Detect which cell encompasses the target text, then output its (X, Y) center coordinate. 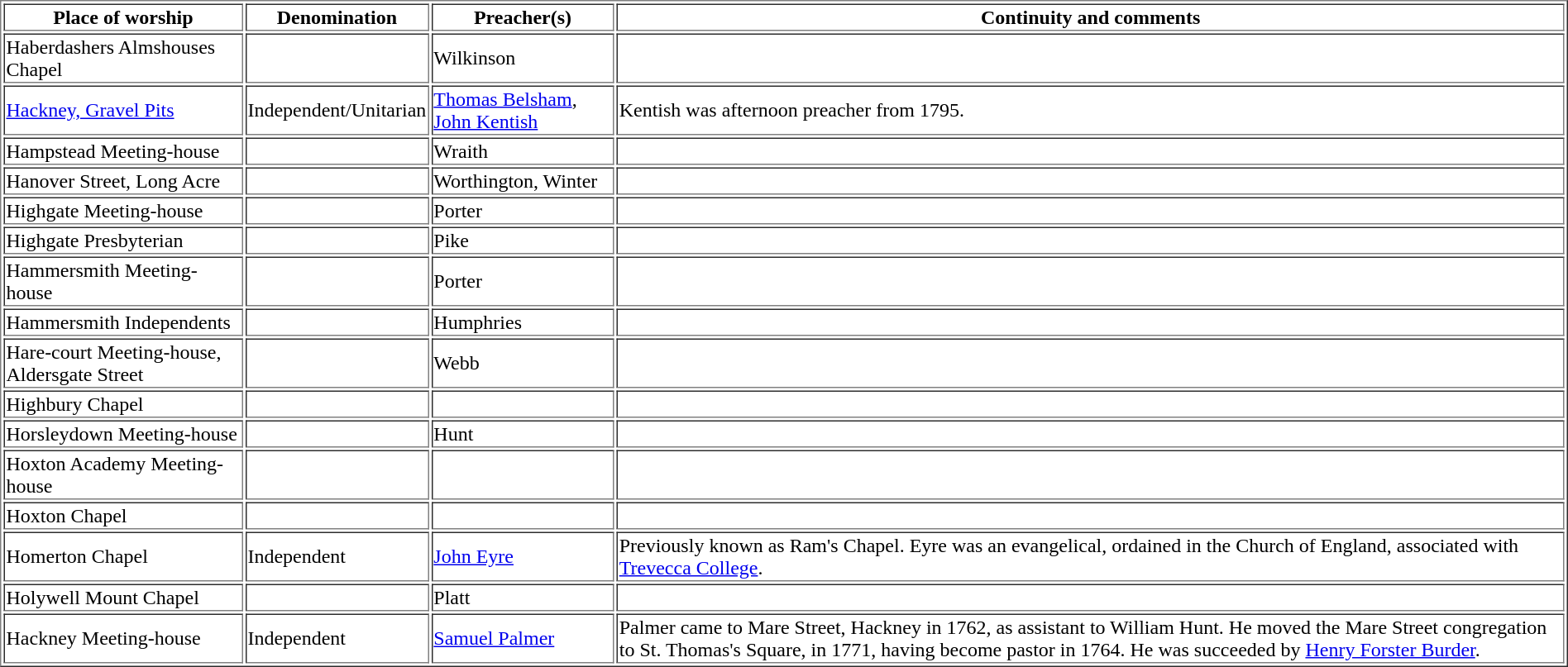
Preacher(s) (523, 17)
Horsleydown Meeting-house (122, 433)
Humphries (523, 322)
Kentish was afternoon preacher from 1795. (1091, 111)
Hoxton Chapel (122, 516)
Wraith (523, 150)
Place of worship (122, 17)
Highbury Chapel (122, 403)
Highgate Presbyterian (122, 240)
Previously known as Ram's Chapel. Eyre was an evangelical, ordained in the Church of England, associated with Trevecca College. (1091, 557)
Holywell Mount Chapel (122, 597)
Highgate Meeting-house (122, 210)
Haberdashers Almshouses Chapel (122, 58)
Hoxton Academy Meeting-house (122, 474)
Hampstead Meeting-house (122, 150)
Hackney Meeting-house (122, 638)
John Eyre (523, 557)
Hackney, Gravel Pits (122, 111)
Worthington, Winter (523, 180)
Pike (523, 240)
Samuel Palmer (523, 638)
Independent/Unitarian (337, 111)
Platt (523, 597)
Homerton Chapel (122, 557)
Hare-court Meeting-house, Aldersgate Street (122, 364)
Webb (523, 364)
Denomination (337, 17)
Continuity and comments (1091, 17)
Hammersmith Meeting-house (122, 281)
Hammersmith Independents (122, 322)
Thomas Belsham, John Kentish (523, 111)
Wilkinson (523, 58)
Hanover Street, Long Acre (122, 180)
Hunt (523, 433)
